Extract the [X, Y] coordinate from the center of the cell holding the provided text.  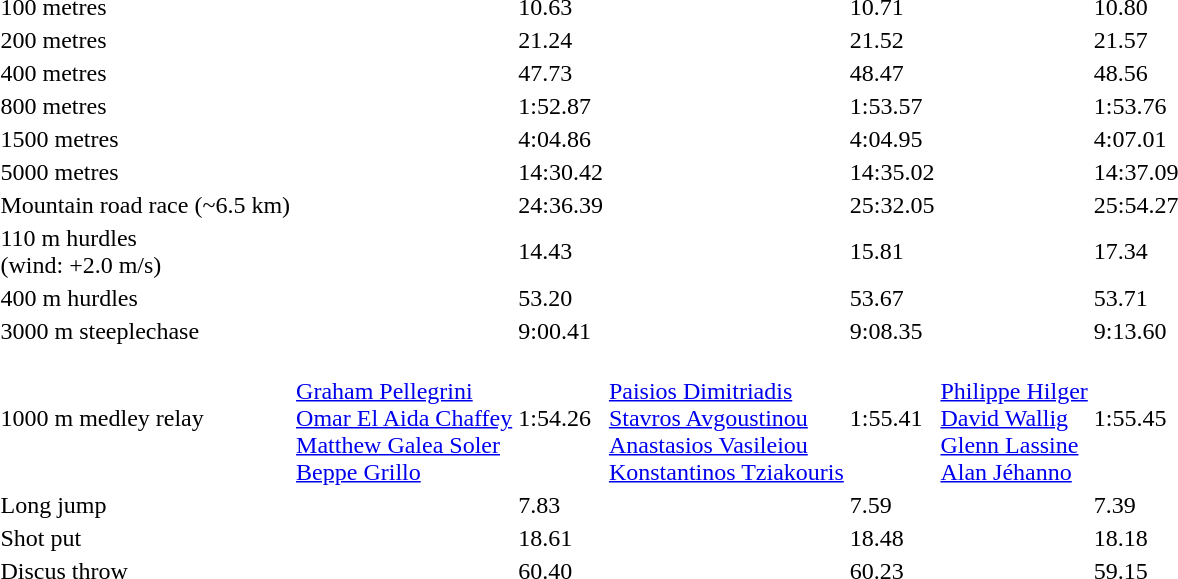
Graham PellegriniOmar El Aida ChaffeyMatthew Galea SolerBeppe Grillo [404, 418]
15.81 [892, 252]
9:08.35 [892, 331]
1:53.57 [892, 106]
1:55.41 [892, 418]
18.61 [561, 538]
48.47 [892, 73]
21.24 [561, 40]
24:36.39 [561, 205]
47.73 [561, 73]
Philippe HilgerDavid WalligGlenn LassineAlan Jéhanno [1014, 418]
14:30.42 [561, 172]
4:04.95 [892, 139]
14.43 [561, 252]
7.59 [892, 505]
14:35.02 [892, 172]
18.48 [892, 538]
9:00.41 [561, 331]
25:32.05 [892, 205]
21.52 [892, 40]
Paisios DimitriadisStavros AvgoustinouAnastasios VasileiouKonstantinos Tziakouris [726, 418]
53.20 [561, 298]
1:54.26 [561, 418]
4:04.86 [561, 139]
7.83 [561, 505]
1:52.87 [561, 106]
53.67 [892, 298]
